Locate the cell with the specified text and output its (X, Y) center coordinate. 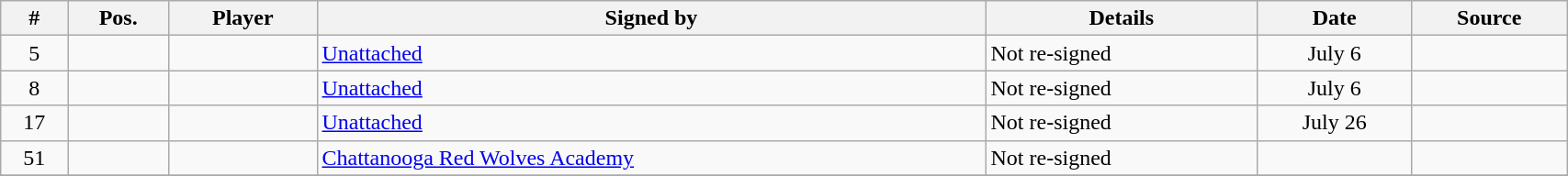
17 (35, 123)
Details (1122, 18)
Player (243, 18)
Source (1490, 18)
Pos. (118, 18)
# (35, 18)
Chattanooga Red Wolves Academy (651, 158)
8 (35, 88)
July 26 (1335, 123)
5 (35, 53)
Signed by (651, 18)
51 (35, 158)
Date (1335, 18)
